For the text-containing cell, return its midpoint in (x, y) coordinate format. 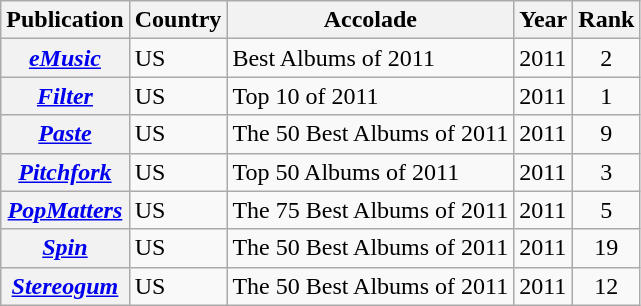
Rank (606, 20)
19 (606, 248)
eMusic (65, 58)
3 (606, 172)
Publication (65, 20)
Accolade (370, 20)
1 (606, 96)
Paste (65, 134)
Country (178, 20)
Top 50 Albums of 2011 (370, 172)
PopMatters (65, 210)
Spin (65, 248)
12 (606, 286)
Filter (65, 96)
The 75 Best Albums of 2011 (370, 210)
Best Albums of 2011 (370, 58)
Pitchfork (65, 172)
Stereogum (65, 286)
2 (606, 58)
5 (606, 210)
Top 10 of 2011 (370, 96)
9 (606, 134)
Year (544, 20)
